Find where the given text appears and provide that cell's center as [x, y] coordinate. 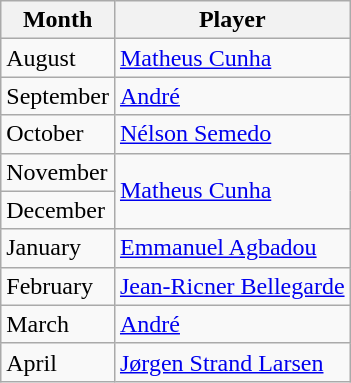
January [58, 248]
August [58, 58]
Jørgen Strand Larsen [232, 362]
December [58, 210]
October [58, 134]
November [58, 172]
Player [232, 20]
February [58, 286]
Month [58, 20]
Emmanuel Agbadou [232, 248]
April [58, 362]
Jean‐Ricner Bellegarde [232, 286]
March [58, 324]
Nélson Semedo [232, 134]
September [58, 96]
